Extract the [x, y] coordinate from the center of the cell holding the provided text.  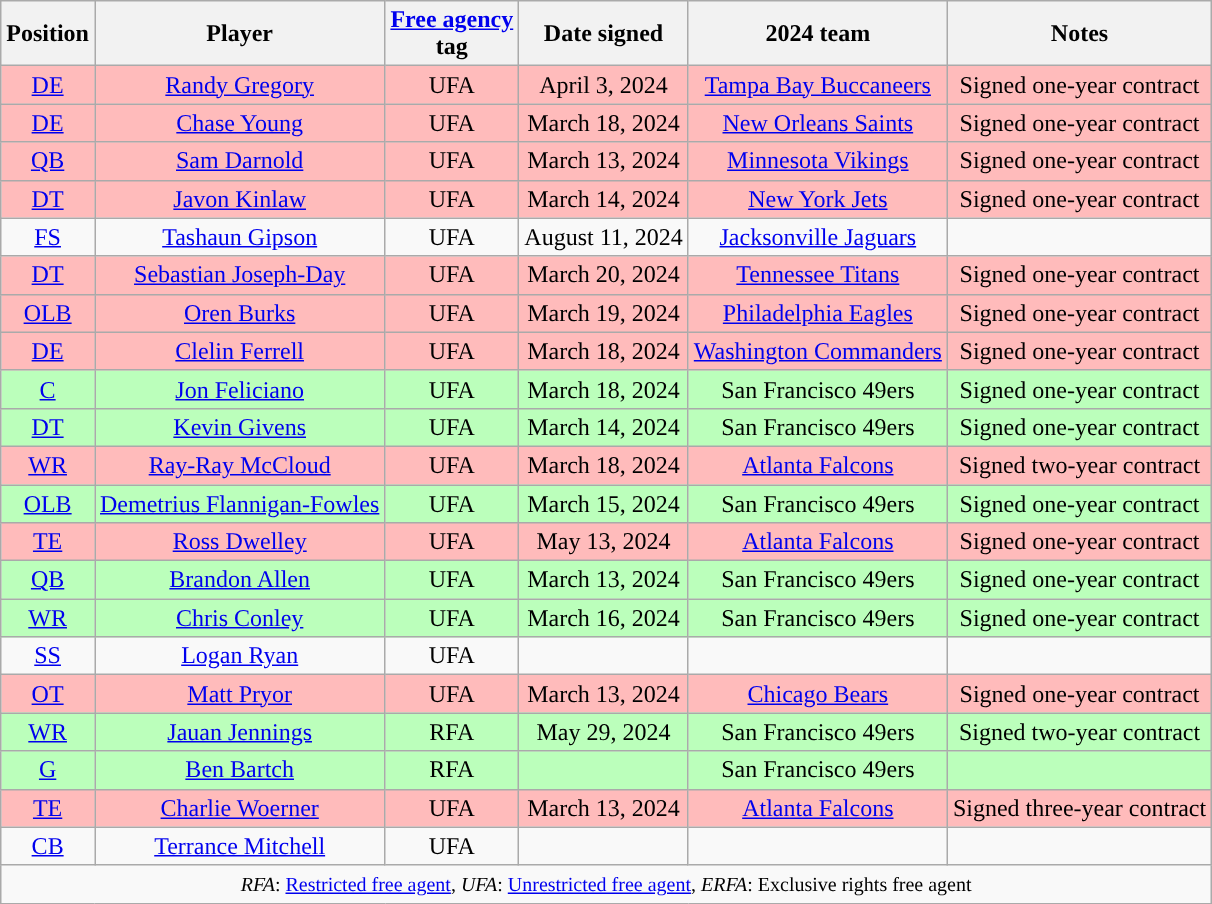
OT [48, 694]
August 11, 2024 [604, 237]
Demetrius Flannigan-Fowles [239, 503]
Javon Kinlaw [239, 199]
New York Jets [818, 199]
Kevin Givens [239, 427]
Brandon Allen [239, 580]
Ross Dwelley [239, 542]
March 19, 2024 [604, 313]
Charlie Woerner [239, 808]
Tampa Bay Buccaneers [818, 85]
2024 team [818, 34]
Chase Young [239, 123]
Washington Commanders [818, 351]
CB [48, 846]
Ray-Ray McCloud [239, 465]
Sam Darnold [239, 161]
Signed three-year contract [1079, 808]
March 15, 2024 [604, 503]
Ben Bartch [239, 770]
Notes [1079, 34]
Tennessee Titans [818, 275]
May 29, 2024 [604, 732]
Oren Burks [239, 313]
G [48, 770]
New Orleans Saints [818, 123]
Free agencytag [452, 34]
March 16, 2024 [604, 618]
Logan Ryan [239, 656]
Jacksonville Jaguars [818, 237]
Tashaun Gipson [239, 237]
Terrance Mitchell [239, 846]
Sebastian Joseph-Day [239, 275]
Clelin Ferrell [239, 351]
Chicago Bears [818, 694]
C [48, 389]
March 20, 2024 [604, 275]
April 3, 2024 [604, 85]
May 13, 2024 [604, 542]
Player [239, 34]
RFA: Restricted free agent, UFA: Unrestricted free agent, ERFA: Exclusive rights free agent [606, 884]
Position [48, 34]
Randy Gregory [239, 85]
FS [48, 237]
Matt Pryor [239, 694]
Chris Conley [239, 618]
SS [48, 656]
Jon Feliciano [239, 389]
Date signed [604, 34]
Minnesota Vikings [818, 161]
Jauan Jennings [239, 732]
Philadelphia Eagles [818, 313]
